Find where the given text appears and provide that cell's center as (x, y) coordinate. 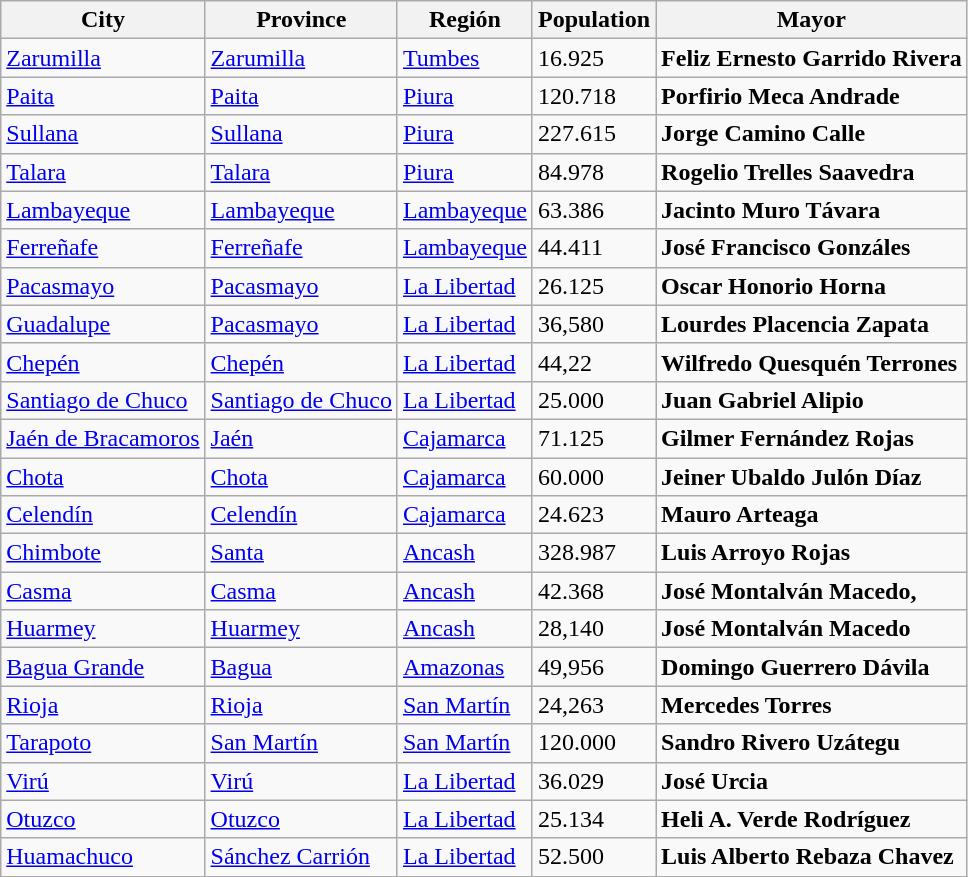
Feliz Ernesto Garrido Rivera (812, 58)
Luis Arroyo Rojas (812, 553)
44.411 (594, 248)
Mercedes Torres (812, 705)
Región (464, 20)
120.718 (594, 96)
Juan Gabriel Alipio (812, 400)
Tarapoto (103, 743)
Chimbote (103, 553)
Porfirio Meca Andrade (812, 96)
Mauro Arteaga (812, 515)
36,580 (594, 324)
Tumbes (464, 58)
120.000 (594, 743)
49,956 (594, 667)
Lourdes Placencia Zapata (812, 324)
Wilfredo Quesquén Terrones (812, 362)
Bagua (301, 667)
227.615 (594, 134)
Domingo Guerrero Dávila (812, 667)
José Urcia (812, 781)
36.029 (594, 781)
16.925 (594, 58)
Sánchez Carrión (301, 857)
Province (301, 20)
25.134 (594, 819)
24,263 (594, 705)
Jorge Camino Calle (812, 134)
84.978 (594, 172)
28,140 (594, 629)
City (103, 20)
44,22 (594, 362)
Luis Alberto Rebaza Chavez (812, 857)
José Francisco Gonzáles (812, 248)
328.987 (594, 553)
24.623 (594, 515)
25.000 (594, 400)
Oscar Honorio Horna (812, 286)
Guadalupe (103, 324)
Jaén (301, 438)
José Montalván Macedo (812, 629)
Sandro Rivero Uzátegu (812, 743)
60.000 (594, 477)
26.125 (594, 286)
Amazonas (464, 667)
52.500 (594, 857)
José Montalván Macedo, (812, 591)
Jacinto Muro Távara (812, 210)
Rogelio Trelles Saavedra (812, 172)
Santa (301, 553)
Jeiner Ubaldo Julón Díaz (812, 477)
Gilmer Fernández Rojas (812, 438)
Population (594, 20)
Huamachuco (103, 857)
63.386 (594, 210)
Heli A. Verde Rodríguez (812, 819)
42.368 (594, 591)
71.125 (594, 438)
Jaén de Bracamoros (103, 438)
Mayor (812, 20)
Bagua Grande (103, 667)
